Extract the (X, Y) coordinate from the center of the cell holding the provided text.  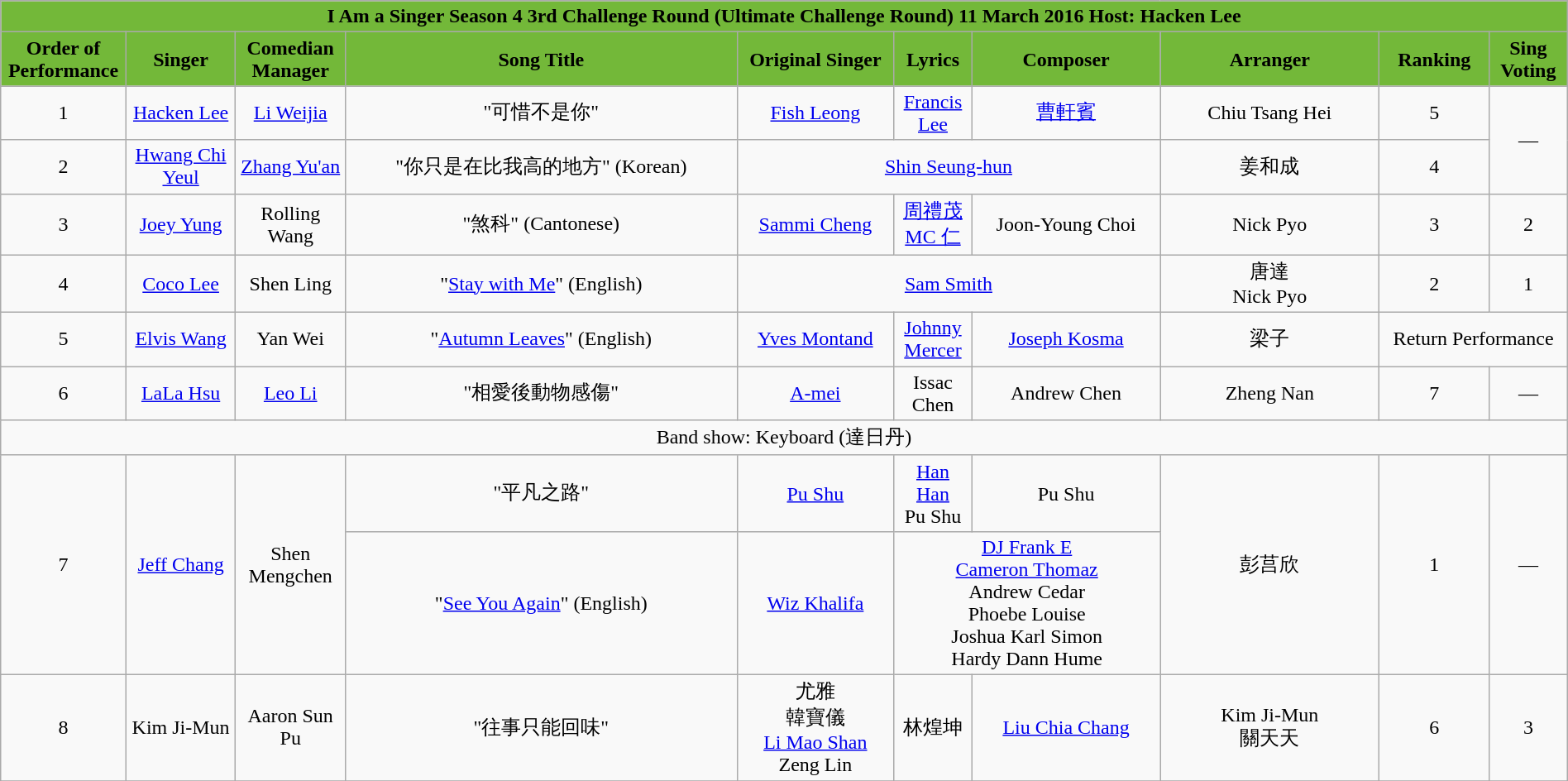
"平凡之路" (542, 493)
曹軒賓 (1065, 113)
"See You Again" (English) (542, 602)
Joey Yung (180, 224)
"可惜不是你" (542, 113)
"相愛後動物感傷" (542, 394)
Leo Li (291, 394)
Li Weijia (291, 113)
"你只是在比我高的地方" (Korean) (542, 167)
Sing Voting (1528, 60)
Shen Mengchen (291, 564)
DJ Frank ECameron ThomazAndrew CedarPhoebe LouiseJoshua Karl SimonHardy Dann Hume (1027, 602)
Kim Ji-Mun (180, 727)
Original Singer (815, 60)
Elvis Wang (180, 339)
Aaron Sun Pu (291, 727)
唐達Nick Pyo (1270, 284)
Johnny Mercer (933, 339)
Zhang Yu'an (291, 167)
"Autumn Leaves" (English) (542, 339)
姜和成 (1270, 167)
Wiz Khalifa (815, 602)
Nick Pyo (1270, 224)
Singer (180, 60)
Return Performance (1474, 339)
"煞科" (Cantonese) (542, 224)
梁子 (1270, 339)
Composer (1065, 60)
8 (64, 727)
"往事只能回味" (542, 727)
Kim Ji-Mun關天天 (1270, 727)
Joseph Kosma (1065, 339)
Band show: Keyboard (達日丹) (784, 438)
尤雅韓寶儀Li Mao ShanZeng Lin (815, 727)
Song Title (542, 60)
Zheng Nan (1270, 394)
周禮茂MC 仁 (933, 224)
Chiu Tsang Hei (1270, 113)
林煌坤 (933, 727)
Shen Ling (291, 284)
A-mei (815, 394)
"Stay with Me" (English) (542, 284)
Coco Lee (180, 284)
Sammi Cheng (815, 224)
彭莒欣 (1270, 564)
LaLa Hsu (180, 394)
Han HanPu Shu (933, 493)
Order of Performance (64, 60)
Rolling Wang (291, 224)
Ranking (1434, 60)
Joon-Young Choi (1065, 224)
Yan Wei (291, 339)
Andrew Chen (1065, 394)
Sam Smith (949, 284)
Fish Leong (815, 113)
Hacken Lee (180, 113)
Issac Chen (933, 394)
Yves Montand (815, 339)
Hwang Chi Yeul (180, 167)
Shin Seung-hun (949, 167)
Arranger (1270, 60)
Lyrics (933, 60)
I Am a Singer Season 4 3rd Challenge Round (Ultimate Challenge Round) 11 March 2016 Host: Hacken Lee (784, 17)
Comedian Manager (291, 60)
Liu Chia Chang (1065, 727)
Jeff Chang (180, 564)
Francis Lee (933, 113)
